Output the [x, y] coordinate of the center of the cell containing the given text.  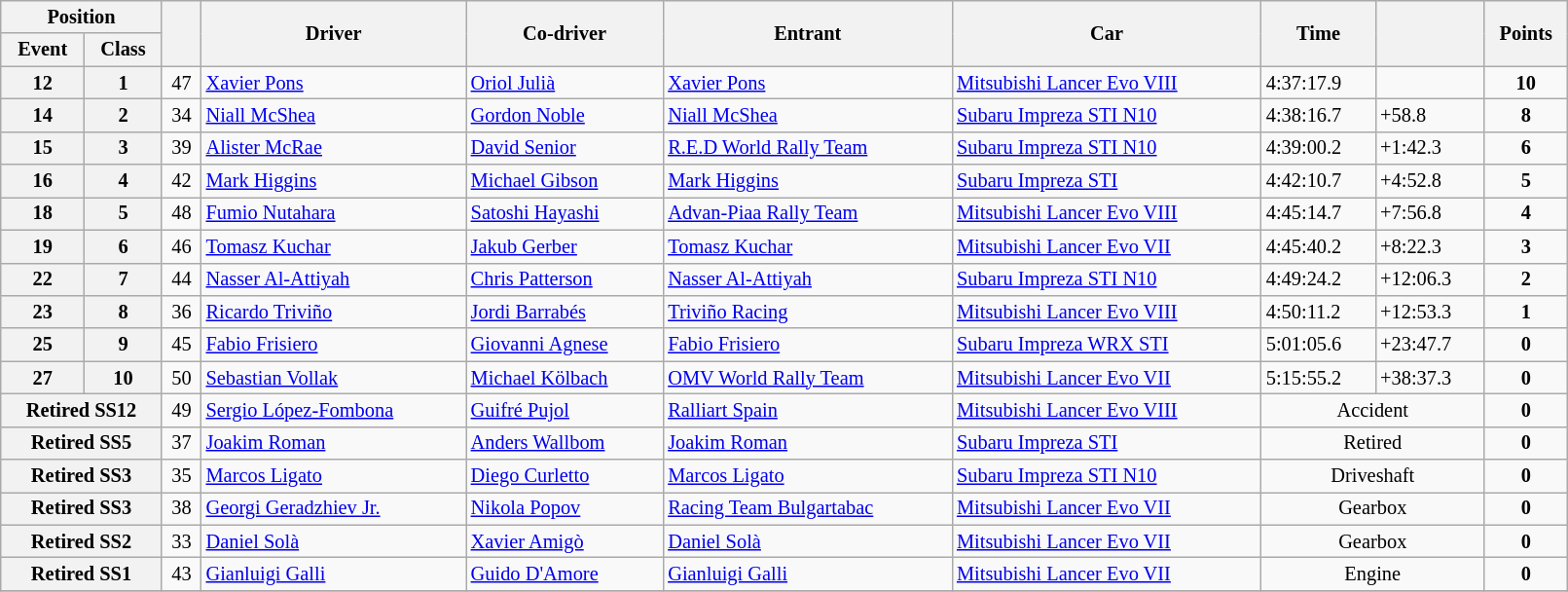
Time [1318, 33]
Engine [1372, 573]
38 [181, 508]
+4:52.8 [1429, 181]
Oriol Julià [565, 83]
46 [181, 246]
Xavier Amigò [565, 541]
22 [43, 279]
+7:56.8 [1429, 213]
Fumio Nutahara [334, 213]
Racing Team Bulgartabac [808, 508]
4:45:40.2 [1318, 246]
+38:37.3 [1429, 378]
9 [124, 345]
Retired SS12 [82, 410]
OMV World Rally Team [808, 378]
4:37:17.9 [1318, 83]
Gordon Noble [565, 115]
4:49:24.2 [1318, 279]
16 [43, 181]
+23:47.7 [1429, 345]
14 [43, 115]
39 [181, 148]
Entrant [808, 33]
Sebastian Vollak [334, 378]
Ralliart Spain [808, 410]
4:42:10.7 [1318, 181]
4:45:14.7 [1318, 213]
Sergio López-Fombona [334, 410]
7 [124, 279]
43 [181, 573]
David Senior [565, 148]
Car [1107, 33]
Satoshi Hayashi [565, 213]
Giovanni Agnese [565, 345]
36 [181, 312]
Triviño Racing [808, 312]
Georgi Geradzhiev Jr. [334, 508]
Alister McRae [334, 148]
Michael Kölbach [565, 378]
R.E.D World Rally Team [808, 148]
4:50:11.2 [1318, 312]
15 [43, 148]
Guifré Pujol [565, 410]
Subaru Impreza WRX STI [1107, 345]
37 [181, 443]
Event [43, 50]
Co-driver [565, 33]
Driveshaft [1372, 476]
25 [43, 345]
34 [181, 115]
33 [181, 541]
23 [43, 312]
Position [82, 17]
48 [181, 213]
19 [43, 246]
Retired [1372, 443]
5:15:55.2 [1318, 378]
Chris Patterson [565, 279]
Accident [1372, 410]
Class [124, 50]
42 [181, 181]
+58.8 [1429, 115]
12 [43, 83]
49 [181, 410]
Ricardo Triviño [334, 312]
Michael Gibson [565, 181]
45 [181, 345]
27 [43, 378]
+12:06.3 [1429, 279]
Retired SS2 [82, 541]
Guido D'Amore [565, 573]
5:01:05.6 [1318, 345]
Retired SS1 [82, 573]
Diego Curletto [565, 476]
Anders Wallbom [565, 443]
Driver [334, 33]
44 [181, 279]
18 [43, 213]
+12:53.3 [1429, 312]
50 [181, 378]
47 [181, 83]
Jordi Barrabés [565, 312]
Nikola Popov [565, 508]
35 [181, 476]
4:39:00.2 [1318, 148]
Retired SS5 [82, 443]
+1:42.3 [1429, 148]
Points [1526, 33]
Jakub Gerber [565, 246]
+8:22.3 [1429, 246]
Advan-Piaa Rally Team [808, 213]
4:38:16.7 [1318, 115]
